Determine the (x, y) coordinate at the center of the cell enclosing the given text.  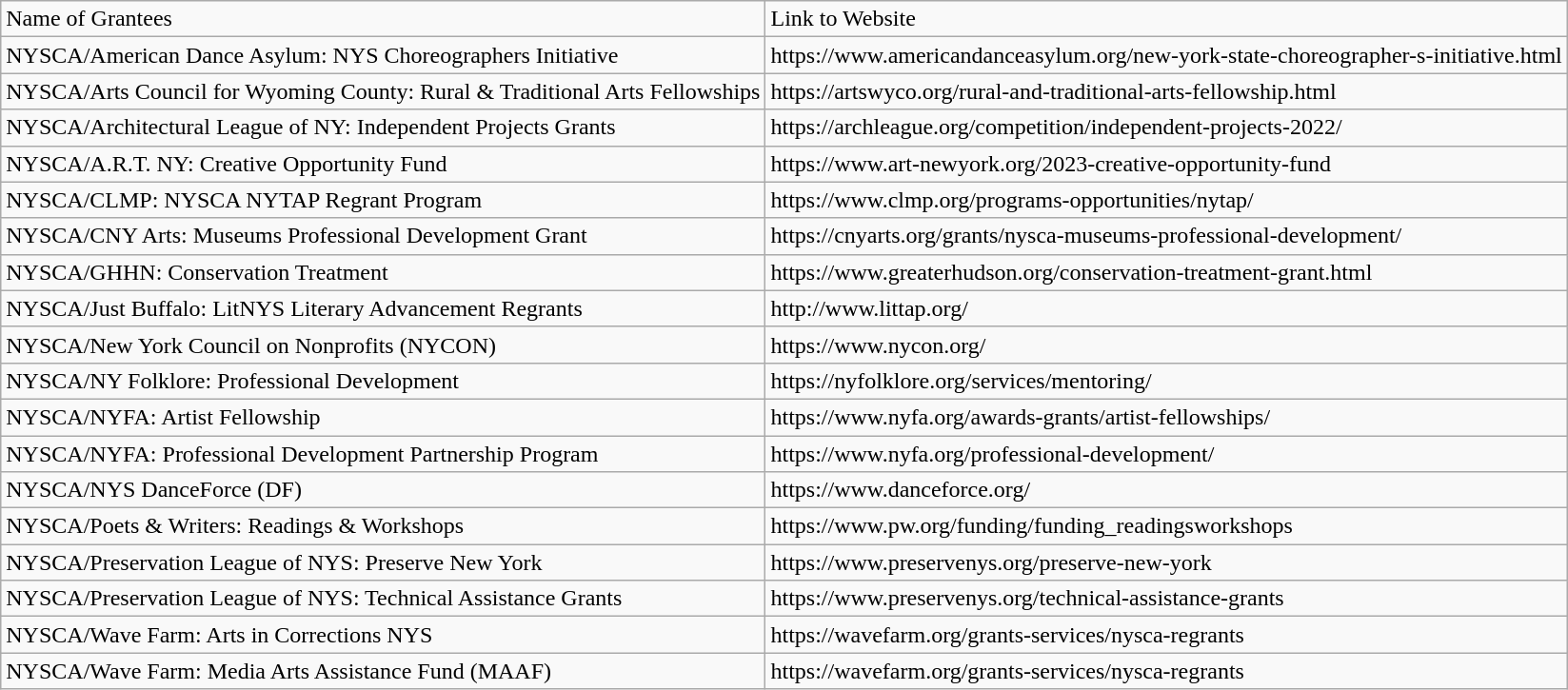
NYSCA/NYFA: Professional Development Partnership Program (383, 454)
https://nyfolklore.org/services/mentoring/ (1166, 381)
https://www.nyfa.org/awards-grants/artist-fellowships/ (1166, 417)
NYSCA/Wave Farm: Media Arts Assistance Fund (MAAF) (383, 671)
NYSCA/Architectural League of NY: Independent Projects Grants (383, 128)
https://www.pw.org/funding/funding_readingsworkshops (1166, 526)
https://www.nycon.org/ (1166, 345)
https://cnyarts.org/grants/nysca-museums-professional-development/ (1166, 236)
NYSCA/New York Council on Nonprofits (NYCON) (383, 345)
Link to Website (1166, 19)
NYSCA/GHHN: Conservation Treatment (383, 272)
NYSCA/A.R.T. NY: Creative Opportunity Fund (383, 164)
NYSCA/CNY Arts: Museums Professional Development Grant (383, 236)
NYSCA/Preservation League of NYS: Technical Assistance Grants (383, 599)
https://www.greaterhudson.org/conservation-treatment-grant.html (1166, 272)
https://www.danceforce.org/ (1166, 490)
https://www.nyfa.org/professional-development/ (1166, 454)
https://www.preservenys.org/technical-assistance-grants (1166, 599)
NYSCA/Arts Council for Wyoming County: Rural & Traditional Arts Fellowships (383, 91)
https://www.preservenys.org/preserve-new-york (1166, 562)
https://www.americandanceasylum.org/new-york-state-choreographer-s-initiative.html (1166, 55)
https://www.art-newyork.org/2023-creative-opportunity-fund (1166, 164)
NYSCA/American Dance Asylum: NYS Choreographers Initiative (383, 55)
http://www.littap.org/ (1166, 308)
NYSCA/NYFA: Artist Fellowship (383, 417)
NYSCA/Poets & Writers: Readings & Workshops (383, 526)
Name of Grantees (383, 19)
NYSCA/NYS DanceForce (DF) (383, 490)
https://archleague.org/competition/independent-projects-2022/ (1166, 128)
NYSCA/CLMP: NYSCA NYTAP Regrant Program (383, 200)
NYSCA/Preservation League of NYS: Preserve New York (383, 562)
https://www.clmp.org/programs-opportunities/nytap/ (1166, 200)
NYSCA/Just Buffalo: LitNYS Literary Advancement Regrants (383, 308)
https://artswyco.org/rural-and-traditional-arts-fellowship.html (1166, 91)
NYSCA/NY Folklore: Professional Development (383, 381)
NYSCA/Wave Farm: Arts in Corrections NYS (383, 635)
